Capture the cell that displays the provided text and extract its (X, Y) central coordinate. 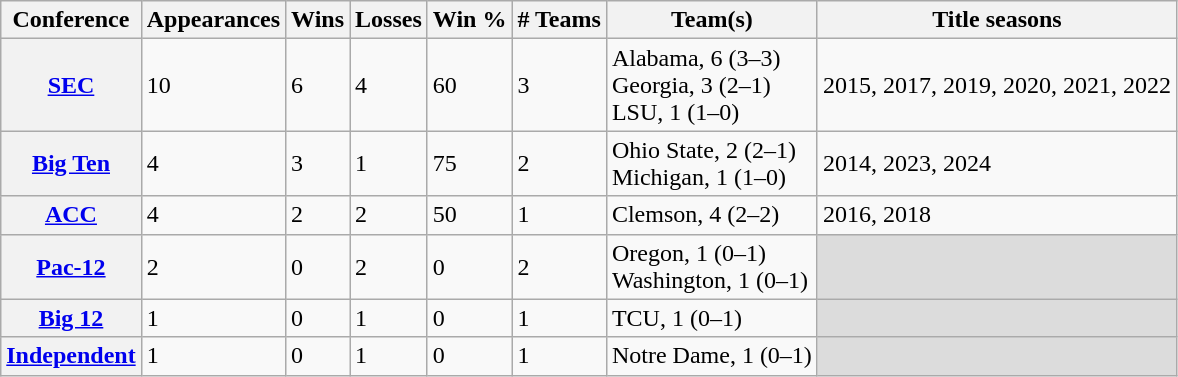
Appearances (213, 20)
Losses (389, 20)
Conference (71, 20)
6 (318, 85)
Wins (318, 20)
Title seasons (996, 20)
60 (470, 85)
Oregon, 1 (0–1)Washington, 1 (0–1) (712, 266)
Ohio State, 2 (2–1)Michigan, 1 (1–0) (712, 164)
Big 12 (71, 318)
Pac-12 (71, 266)
ACC (71, 215)
2016, 2018 (996, 215)
Independent (71, 356)
Alabama, 6 (3–3)Georgia, 3 (2–1)LSU, 1 (1–0) (712, 85)
Big Ten (71, 164)
# Teams (559, 20)
Win % (470, 20)
Notre Dame, 1 (0–1) (712, 356)
10 (213, 85)
Team(s) (712, 20)
2015, 2017, 2019, 2020, 2021, 2022 (996, 85)
TCU, 1 (0–1) (712, 318)
75 (470, 164)
Clemson, 4 (2–2) (712, 215)
2014, 2023, 2024 (996, 164)
SEC (71, 85)
50 (470, 215)
